Determine the [x, y] coordinate at the center of the cell enclosing the given text.  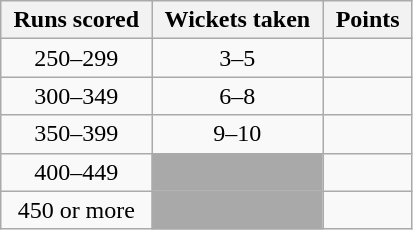
Wickets taken [238, 20]
400–449 [76, 172]
9–10 [238, 134]
250–299 [76, 58]
Points [368, 20]
6–8 [238, 96]
450 or more [76, 210]
Runs scored [76, 20]
3–5 [238, 58]
300–349 [76, 96]
350–399 [76, 134]
